Scan for the cell matching the given text and deliver its [X, Y] coordinate at center. 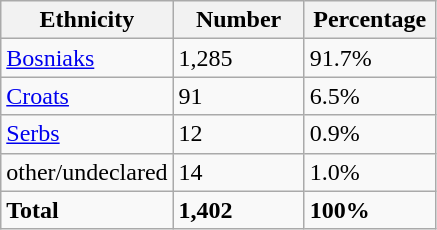
other/undeclared [87, 172]
Number [238, 20]
6.5% [370, 96]
91.7% [370, 58]
Percentage [370, 20]
Croats [87, 96]
1,285 [238, 58]
14 [238, 172]
91 [238, 96]
Total [87, 210]
12 [238, 134]
1.0% [370, 172]
0.9% [370, 134]
Bosniaks [87, 58]
Ethnicity [87, 20]
1,402 [238, 210]
100% [370, 210]
Serbs [87, 134]
